Identify which cell holds the provided text, then report its (x, y) central coordinate. 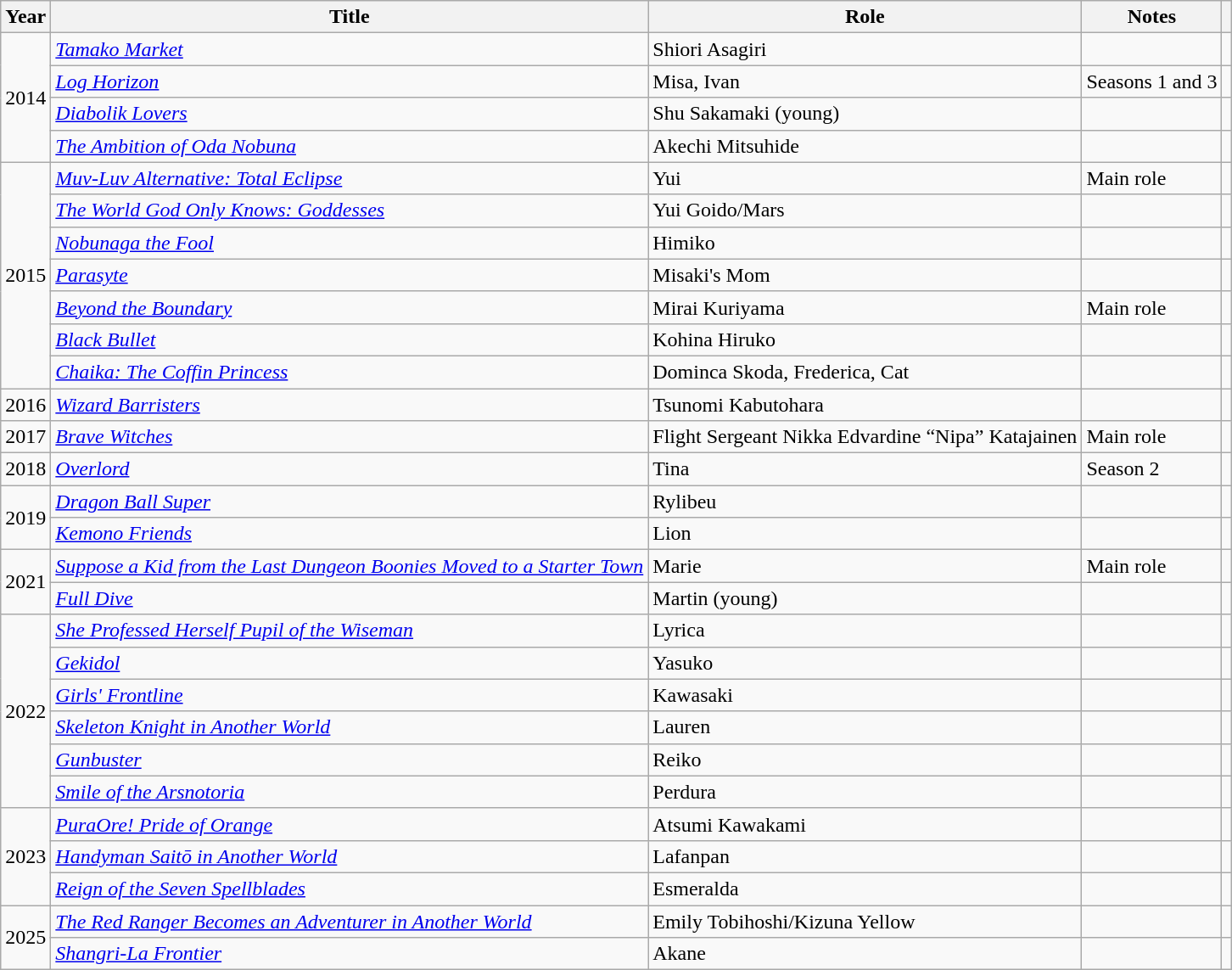
Flight Sergeant Nikka Edvardine “Nipa” Katajainen (865, 437)
The World God Only Knows: Goddesses (350, 210)
Girls' Frontline (350, 695)
Misa, Ivan (865, 81)
Gunbuster (350, 760)
Chaika: The Coffin Princess (350, 372)
Brave Witches (350, 437)
2018 (25, 469)
Lion (865, 534)
2023 (25, 856)
Yasuko (865, 663)
Akechi Mitsuhide (865, 146)
Skeleton Knight in Another World (350, 727)
Tsunomi Kabutohara (865, 405)
Smile of the Arsnotoria (350, 792)
The Ambition of Oda Nobuna (350, 146)
Suppose a Kid from the Last Dungeon Boonies Moved to a Starter Town (350, 566)
2022 (25, 711)
Akane (865, 954)
Martin (young) (865, 598)
2015 (25, 275)
2021 (25, 582)
The Red Ranger Becomes an Adventurer in Another World (350, 921)
Lauren (865, 727)
Tamako Market (350, 49)
Muv-Luv Alternative: Total Eclipse (350, 178)
Black Bullet (350, 339)
2017 (25, 437)
Yui (865, 178)
Shu Sakamaki (young) (865, 114)
Dominca Skoda, Frederica, Cat (865, 372)
Nobunaga the Fool (350, 243)
Lyrica (865, 631)
Handyman Saitō in Another World (350, 856)
She Professed Herself Pupil of the Wiseman (350, 631)
Diabolik Lovers (350, 114)
Year (25, 17)
Tina (865, 469)
Overlord (350, 469)
Rylibeu (865, 502)
2025 (25, 937)
Himiko (865, 243)
Reiko (865, 760)
2019 (25, 518)
Reign of the Seven Spellblades (350, 889)
Role (865, 17)
Kohina Hiruko (865, 339)
Shiori Asagiri (865, 49)
Misaki's Mom (865, 275)
Lafanpan (865, 856)
Mirai Kuriyama (865, 307)
2016 (25, 405)
Kawasaki (865, 695)
Full Dive (350, 598)
Perdura (865, 792)
Emily Tobihoshi/Kizuna Yellow (865, 921)
Kemono Friends (350, 534)
Esmeralda (865, 889)
Notes (1152, 17)
Parasyte (350, 275)
Title (350, 17)
Atsumi Kawakami (865, 824)
Dragon Ball Super (350, 502)
2014 (25, 98)
Shangri-La Frontier (350, 954)
Season 2 (1152, 469)
Seasons 1 and 3 (1152, 81)
PuraOre! Pride of Orange (350, 824)
Gekidol (350, 663)
Yui Goido/Mars (865, 210)
Beyond the Boundary (350, 307)
Wizard Barristers (350, 405)
Log Horizon (350, 81)
Marie (865, 566)
